Detect which cell encompasses the target text, then output its [X, Y] center coordinate. 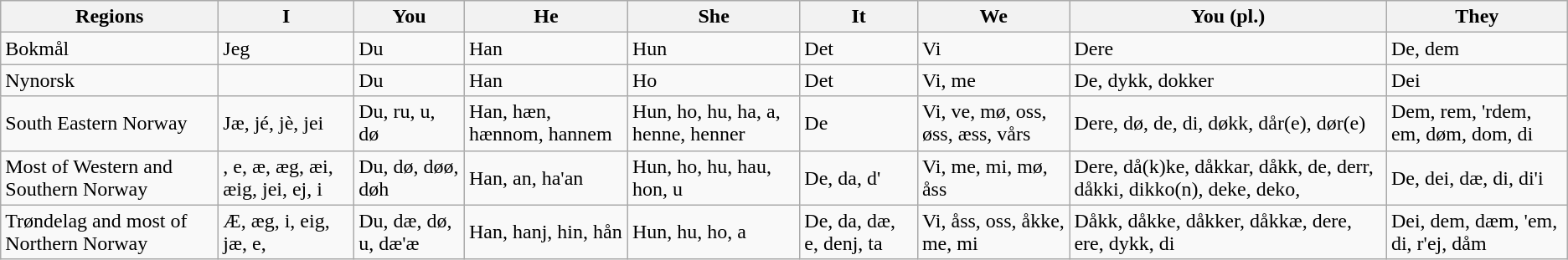
Dere, dø, de, di, døkk, dår(e), dør(e) [1228, 124]
Du, ru, u, dø [410, 124]
Dere, då(k)ke, dåkkar, dåkk, de, derr, dåkki, dikko(n), deke, deko, [1228, 177]
We [993, 17]
Vi [993, 48]
Dei [1477, 80]
Hun, ho, hu, ha, a, henne, henner [714, 124]
Ho [714, 80]
He [546, 17]
They [1477, 17]
It [859, 17]
Dem, rem, 'rdem, em, døm, dom, di [1477, 124]
De, da, d' [859, 177]
Regions [110, 17]
Dei, dem, dæm, 'em, di, r'ej, dåm [1477, 232]
Vi, me, mi, mø, åss [993, 177]
Du, dæ, dø, u, dæ'æ [410, 232]
Vi, me [993, 80]
Du, dø, døø, døh [410, 177]
De, da, dæ, e, denj, ta [859, 232]
South Eastern Norway [110, 124]
Jeg [286, 48]
, e, æ, æg, æi, æig, jei, ej, i [286, 177]
Han, hanj, hin, hån [546, 232]
Dåkk, dåkke, dåkker, dåkkæ, dere, ere, dykk, di [1228, 232]
Han, hæn, hænnom, hannem [546, 124]
She [714, 17]
De, dykk, dokker [1228, 80]
Æ, æg, i, eig, jæ, e, [286, 232]
You (pl.) [1228, 17]
De [859, 124]
Jæ, jé, jè, jei [286, 124]
Hun [714, 48]
Hun, hu, ho, a [714, 232]
Trøndelag and most of Northern Norway [110, 232]
Han, an, ha'an [546, 177]
Hun, ho, hu, hau, hon, u [714, 177]
Nynorsk [110, 80]
De, dem [1477, 48]
Dere [1228, 48]
De, dei, dæ, di, di'i [1477, 177]
Bokmål [110, 48]
I [286, 17]
Most of Western and Southern Norway [110, 177]
Vi, ve, mø, oss, øss, æss, vårs [993, 124]
You [410, 17]
Vi, åss, oss, åkke, me, mi [993, 232]
